Detect which cell encompasses the target text, then output its (X, Y) center coordinate. 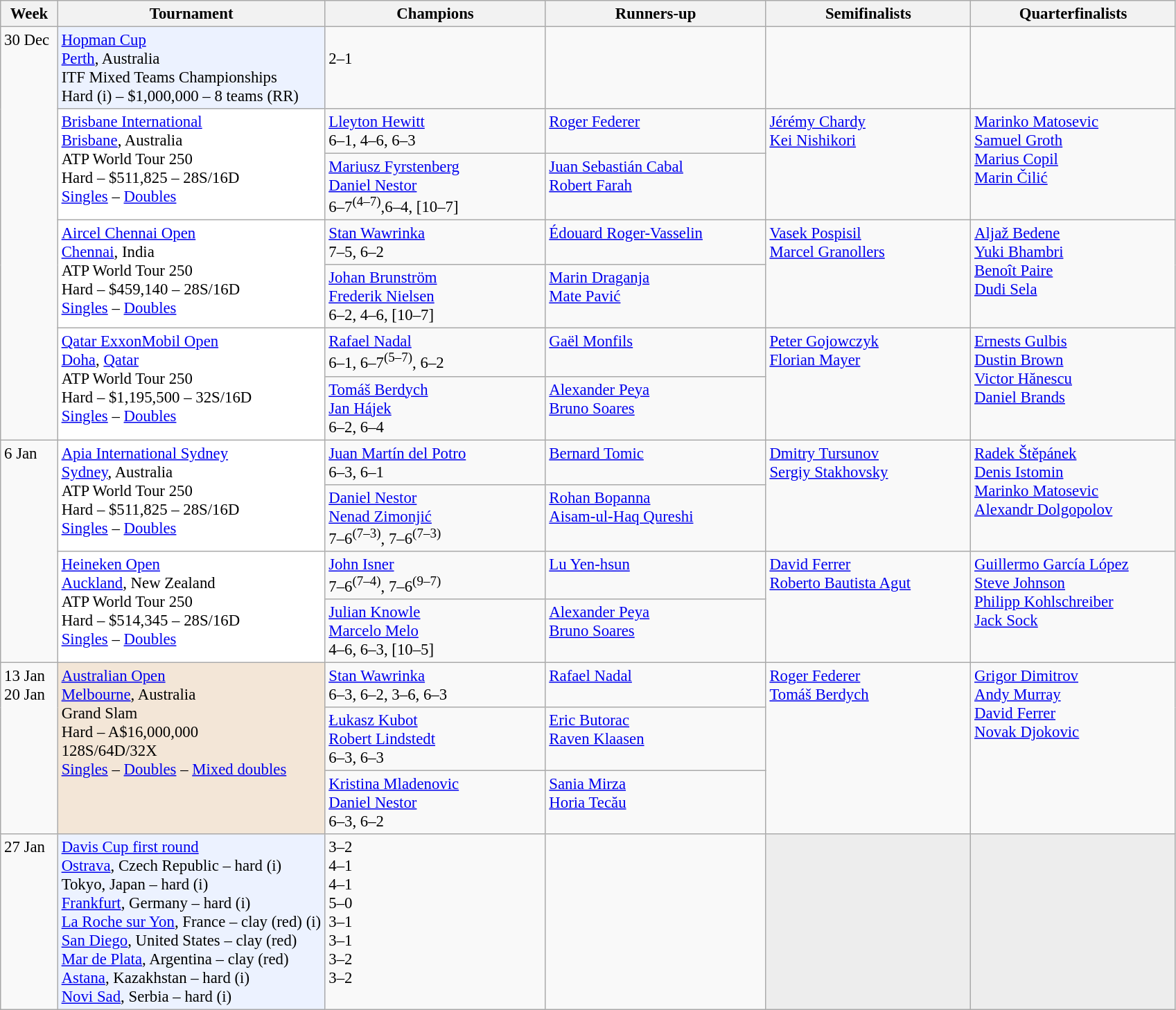
Grigor Dimitrov Andy Murray David Ferrer Novak Djokovic (1073, 748)
Mariusz Fyrstenberg Daniel Nestor6–7(4–7),6–4, [10–7] (435, 187)
Marinko Matosevic Samuel Groth Marius Copil Marin Čilić (1073, 165)
Quarterfinalists (1073, 14)
Juan Sebastián Cabal Robert Farah (656, 187)
Heineken Open Auckland, New ZealandATP World Tour 250Hard – $514,345 – 28S/16D Singles – Doubles (191, 607)
Apia International Sydney Sydney, AustraliaATP World Tour 250Hard – $511,825 – 28S/16D Singles – Doubles (191, 496)
Radek Štěpánek Denis Istomin Marinko Matosevic Alexandr Dolgopolov (1073, 496)
Aljaž Bedene Yuki Bhambri Benoît Paire Dudi Sela (1073, 274)
Édouard Roger-Vasselin (656, 242)
Julian Knowle Marcelo Melo4–6, 6–3, [10–5] (435, 631)
13 Jan20 Jan (29, 748)
Ernests Gulbis Dustin Brown Victor Hănescu Daniel Brands (1073, 384)
Week (29, 14)
Aircel Chennai Open Chennai, IndiaATP World Tour 250Hard – $459,140 – 28S/16DSingles – Doubles (191, 274)
Roger Federer Tomáš Berdych (868, 748)
Champions (435, 14)
Roger Federer (656, 132)
2–1 (435, 68)
30 Dec (29, 233)
Lu Yen-hsun (656, 575)
Brisbane International Brisbane, AustraliaATP World Tour 250 Hard – $511,825 – 28S/16D Singles – Doubles (191, 165)
Tomáš Berdych Jan Hájek6–2, 6–4 (435, 408)
27 Jan (29, 922)
Tournament (191, 14)
6 Jan (29, 551)
David Ferrer Roberto Bautista Agut (868, 607)
Guillermo García López Steve Johnson Philipp Kohlschreiber Jack Sock (1073, 607)
Juan Martín del Potro6–3, 6–1 (435, 463)
Runners-up (656, 14)
3–2 4–1 4–1 5–0 3–1 3–1 3–2 3–2 (435, 922)
Johan Brunström Frederik Nielsen6–2, 4–6, [10–7] (435, 296)
Dmitry Tursunov Sergiy Stakhovsky (868, 496)
Sania Mirza Horia Tecău (656, 803)
Marin Draganja Mate Pavić (656, 296)
Kristina Mladenovic Daniel Nestor6–3, 6–2 (435, 803)
Hopman CupPerth, AustraliaITF Mixed Teams Championships Hard (i) – $1,000,000 – 8 teams (RR) (191, 68)
Eric Butorac Raven Klaasen (656, 739)
Rohan Bopanna Aisam-ul-Haq Qureshi (656, 517)
Rafael Nadal6–1, 6–7(5–7), 6–2 (435, 352)
Vasek Pospisil Marcel Granollers (868, 274)
Bernard Tomic (656, 463)
Jérémy Chardy Kei Nishikori (868, 165)
Australian Open Melbourne, AustraliaGrand SlamHard – A$16,000,000128S/64D/32XSingles – Doubles – Mixed doubles (191, 748)
Semifinalists (868, 14)
John Isner7–6(7–4), 7–6(9–7) (435, 575)
Lleyton Hewitt6–1, 4–6, 6–3 (435, 132)
Stan Wawrinka7–5, 6–2 (435, 242)
Peter Gojowczyk Florian Mayer (868, 384)
Daniel Nestor Nenad Zimonjić7–6(7–3), 7–6(7–3) (435, 517)
Qatar ExxonMobil Open Doha, QatarATP World Tour 250Hard – $1,195,500 – 32S/16D Singles – Doubles (191, 384)
Gaël Monfils (656, 352)
Rafael Nadal (656, 684)
Łukasz Kubot Robert Lindstedt6–3, 6–3 (435, 739)
Stan Wawrinka6–3, 6–2, 3–6, 6–3 (435, 684)
